Extract the [x, y] coordinate from the center of the cell holding the provided text.  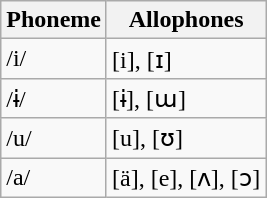
[ɨ], [ɯ] [186, 98]
/u/ [54, 138]
[u], [ʊ] [186, 138]
Allophones [186, 20]
/a/ [54, 178]
[i], [ɪ] [186, 59]
/i/ [54, 59]
[ä], [e], [ʌ], [ɔ] [186, 178]
Phoneme [54, 20]
/ɨ/ [54, 98]
